From the cell containing the given text, extract its center point as (x, y) coordinate. 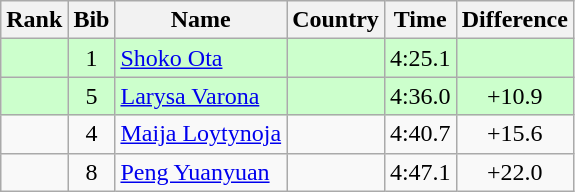
Rank (34, 20)
4:25.1 (420, 58)
Bib (92, 20)
+15.6 (514, 134)
4:47.1 (420, 172)
4:36.0 (420, 96)
Maija Loytynoja (201, 134)
Name (201, 20)
+10.9 (514, 96)
1 (92, 58)
Shoko Ota (201, 58)
Time (420, 20)
8 (92, 172)
Country (336, 20)
4:40.7 (420, 134)
Peng Yuanyuan (201, 172)
Larysa Varona (201, 96)
Difference (514, 20)
+22.0 (514, 172)
5 (92, 96)
4 (92, 134)
